Provide the (x, y) coordinate of the cell's center where the given text is located.  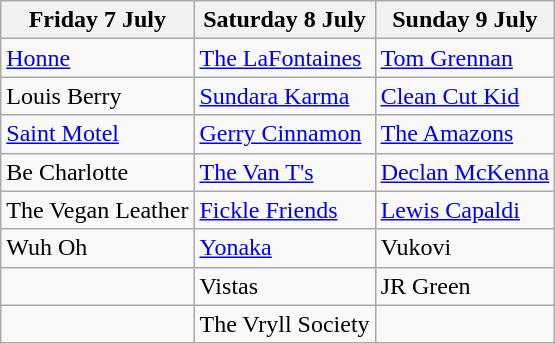
Clean Cut Kid (465, 96)
Declan McKenna (465, 172)
Lewis Capaldi (465, 210)
Yonaka (284, 248)
Louis Berry (98, 96)
The Van T's (284, 172)
Friday 7 July (98, 20)
Tom Grennan (465, 58)
Honne (98, 58)
The LaFontaines (284, 58)
Saint Motel (98, 134)
Gerry Cinnamon (284, 134)
Sundara Karma (284, 96)
Wuh Oh (98, 248)
The Vegan Leather (98, 210)
JR Green (465, 286)
The Vryll Society (284, 324)
The Amazons (465, 134)
Fickle Friends (284, 210)
Saturday 8 July (284, 20)
Sunday 9 July (465, 20)
Vukovi (465, 248)
Be Charlotte (98, 172)
Vistas (284, 286)
